Identify which cell holds the provided text, then report its [X, Y] central coordinate. 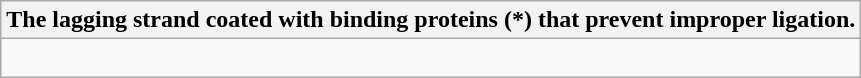
The lagging strand coated with binding proteins (*) that prevent improper ligation. [431, 20]
